Identify which cell holds the provided text, then report its [X, Y] central coordinate. 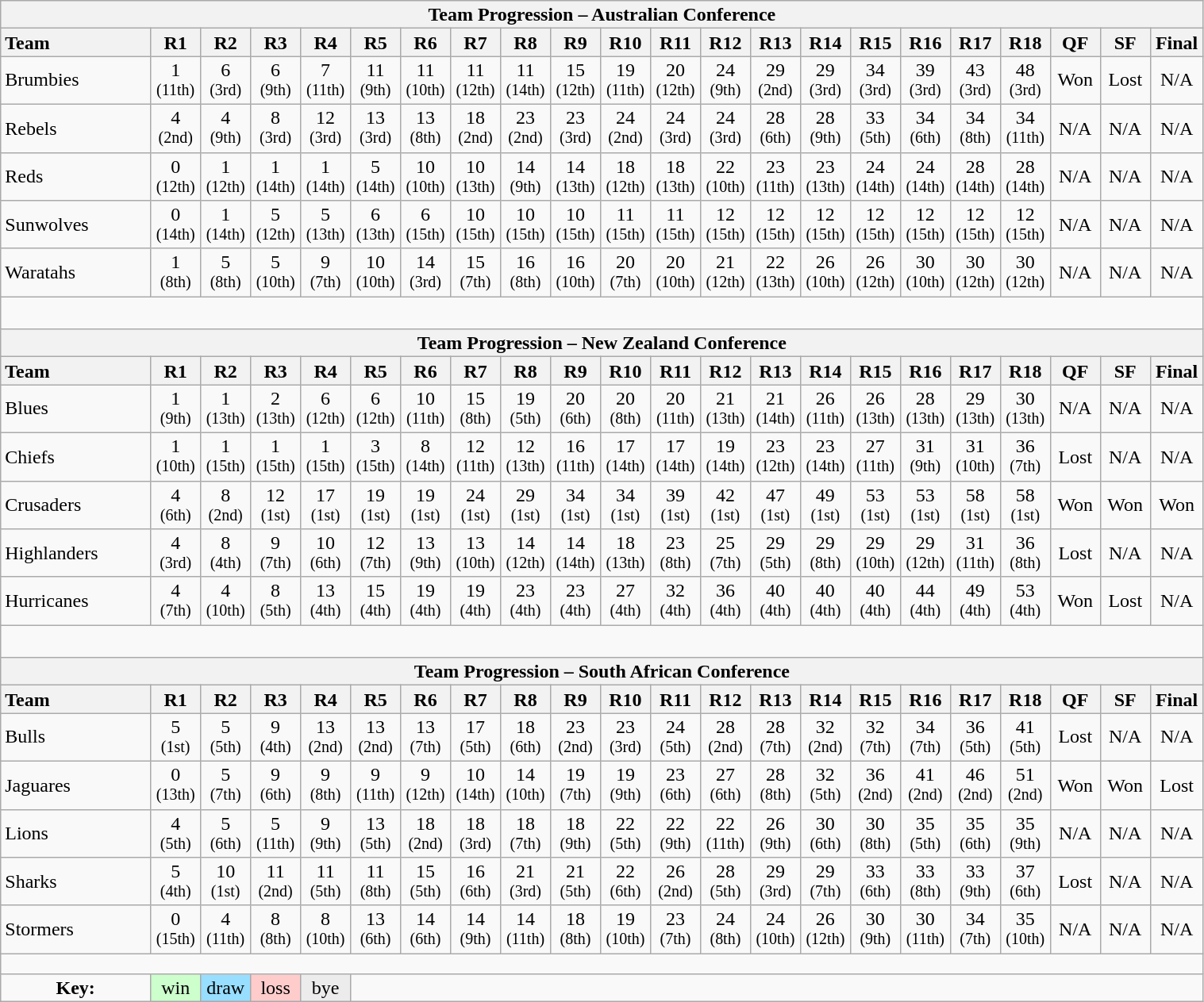
4 (3rd) [176, 554]
14 (12th) [525, 554]
Blues [76, 409]
8 (8th) [276, 930]
18 (7th) [525, 833]
32 (4th) [675, 601]
8 (10th) [325, 930]
30 (9th) [875, 930]
28 (8th) [775, 785]
9 (4th) [276, 738]
28 (5th) [725, 882]
Waratahs [76, 273]
13 (6th) [376, 930]
24 (9th) [725, 81]
19 (5th) [525, 409]
Hurricanes [76, 601]
16 (8th) [525, 273]
21 (3rd) [525, 882]
Jaguares [76, 785]
2 (13th) [276, 409]
4 (5th) [176, 833]
Sharks [76, 882]
0 (15th) [176, 930]
draw [225, 989]
Rebels [76, 129]
30 (10th) [925, 273]
10 (13th) [476, 176]
5 (1st) [176, 738]
22 (6th) [625, 882]
21 (14th) [775, 409]
41 (2nd) [925, 785]
26 (2nd) [675, 882]
1 (10th) [176, 457]
1 (13th) [225, 409]
35 (6th) [975, 833]
23 (8th) [675, 554]
24 (8th) [725, 930]
20 (10th) [675, 273]
15 (4th) [376, 601]
5 (12th) [276, 225]
5 (6th) [225, 833]
51 (2nd) [1025, 785]
37 (6th) [1025, 882]
23 (11th) [775, 176]
15 (12th) [575, 81]
32 (5th) [825, 785]
win [176, 989]
31 (9th) [925, 457]
3 (15th) [376, 457]
34 (11th) [1025, 129]
Lions [76, 833]
6 (3rd) [225, 81]
1 (8th) [176, 273]
26 (13th) [875, 409]
30 (6th) [825, 833]
36 (8th) [1025, 554]
8 (3rd) [276, 129]
33 (8th) [925, 882]
Stormers [76, 930]
5 (7th) [225, 785]
18 (9th) [575, 833]
21 (13th) [725, 409]
10 (6th) [325, 554]
36 (5th) [975, 738]
35 (5th) [925, 833]
28 (6th) [775, 129]
8 (4th) [225, 554]
39 (1st) [675, 505]
5 (4th) [176, 882]
28 (2nd) [725, 738]
39 (3rd) [925, 81]
31 (10th) [975, 457]
13 (9th) [425, 554]
48 (3rd) [1025, 81]
Team Progression – Australian Conference [602, 14]
21 (12th) [725, 273]
1 (9th) [176, 409]
14 (13th) [575, 176]
23 (6th) [675, 785]
44 (4th) [925, 601]
1 (11th) [176, 81]
36 (7th) [1025, 457]
12 (11th) [476, 457]
8 (2nd) [225, 505]
11 (10th) [425, 81]
27 (4th) [625, 601]
23 (12th) [775, 457]
11 (12th) [476, 81]
23 (7th) [675, 930]
30 (11th) [925, 930]
17 (5th) [476, 738]
29 (12th) [925, 554]
28 (7th) [775, 738]
14 (11th) [525, 930]
9 (8th) [325, 785]
29 (13th) [975, 409]
12 (3rd) [325, 129]
0 (14th) [176, 225]
35 (9th) [1025, 833]
7 (11th) [325, 81]
5 (14th) [376, 176]
14 (6th) [425, 930]
16 (10th) [575, 273]
16 (6th) [476, 882]
34 (6th) [925, 129]
27 (11th) [875, 457]
33 (6th) [875, 882]
33 (9th) [975, 882]
23 (13th) [825, 176]
5 (5th) [225, 738]
Key: [76, 989]
29 (8th) [825, 554]
27 (6th) [725, 785]
36 (2nd) [875, 785]
8 (5th) [276, 601]
6 (9th) [276, 81]
Team Progression – South African Conference [602, 671]
Team Progression – New Zealand Conference [602, 343]
10 (11th) [425, 409]
5 (8th) [225, 273]
35 (10th) [1025, 930]
12 (7th) [376, 554]
26 (10th) [825, 273]
4 (6th) [176, 505]
5 (13th) [325, 225]
24 (10th) [775, 930]
13 (8th) [425, 129]
20 (6th) [575, 409]
Bulls [76, 738]
12 (13th) [525, 457]
4 (11th) [225, 930]
29 (5th) [775, 554]
12 (1st) [276, 505]
25 (7th) [725, 554]
15 (5th) [425, 882]
5 (11th) [276, 833]
11 (8th) [376, 882]
22 (13th) [775, 273]
14 (10th) [525, 785]
9 (9th) [325, 833]
20 (7th) [625, 273]
13 (10th) [476, 554]
15 (8th) [476, 409]
10 (14th) [476, 785]
18 (12th) [625, 176]
31 (11th) [975, 554]
34 (3rd) [875, 81]
14 (14th) [575, 554]
13 (7th) [425, 738]
loss [276, 989]
bye [325, 989]
24 (2nd) [625, 129]
22 (9th) [675, 833]
19 (7th) [575, 785]
18 (3rd) [476, 833]
19 (11th) [625, 81]
11 (2nd) [276, 882]
18 (6th) [525, 738]
29 (1st) [525, 505]
49 (1st) [825, 505]
23 (14th) [825, 457]
16 (11th) [575, 457]
6 (15th) [425, 225]
19 (9th) [625, 785]
24 (5th) [675, 738]
13 (5th) [376, 833]
47 (1st) [775, 505]
9 (12th) [425, 785]
22 (5th) [625, 833]
32 (2nd) [825, 738]
0 (12th) [176, 176]
14 (3rd) [425, 273]
34 (8th) [975, 129]
20 (11th) [675, 409]
43 (3rd) [975, 81]
41 (5th) [1025, 738]
Brumbies [76, 81]
29 (2nd) [775, 81]
9 (11th) [376, 785]
22 (10th) [725, 176]
8 (14th) [425, 457]
5 (10th) [276, 273]
1 (12th) [225, 176]
Chiefs [76, 457]
13 (3rd) [376, 129]
46 (2nd) [975, 785]
36 (4th) [725, 601]
9 (6th) [276, 785]
Crusaders [76, 505]
18 (8th) [575, 930]
13 (4th) [325, 601]
15 (7th) [476, 273]
24 (1st) [476, 505]
4 (10th) [225, 601]
19 (14th) [725, 457]
11 (9th) [376, 81]
28 (9th) [825, 129]
Sunwolves [76, 225]
20 (12th) [675, 81]
26 (9th) [775, 833]
Highlanders [76, 554]
0 (13th) [176, 785]
17 (1st) [325, 505]
21 (5th) [575, 882]
6 (13th) [376, 225]
32 (7th) [875, 738]
42 (1st) [725, 505]
22 (11th) [725, 833]
4 (9th) [225, 129]
30 (13th) [1025, 409]
4 (2nd) [176, 129]
33 (5th) [875, 129]
53 (4th) [1025, 601]
11 (14th) [525, 81]
10 (1st) [225, 882]
29 (7th) [825, 882]
28 (13th) [925, 409]
19 (10th) [625, 930]
11 (5th) [325, 882]
29 (10th) [875, 554]
20 (8th) [625, 409]
30 (8th) [875, 833]
26 (11th) [825, 409]
49 (4th) [975, 601]
4 (7th) [176, 601]
Reds [76, 176]
